Extract the [x, y] coordinate from the center of the cell holding the provided text.  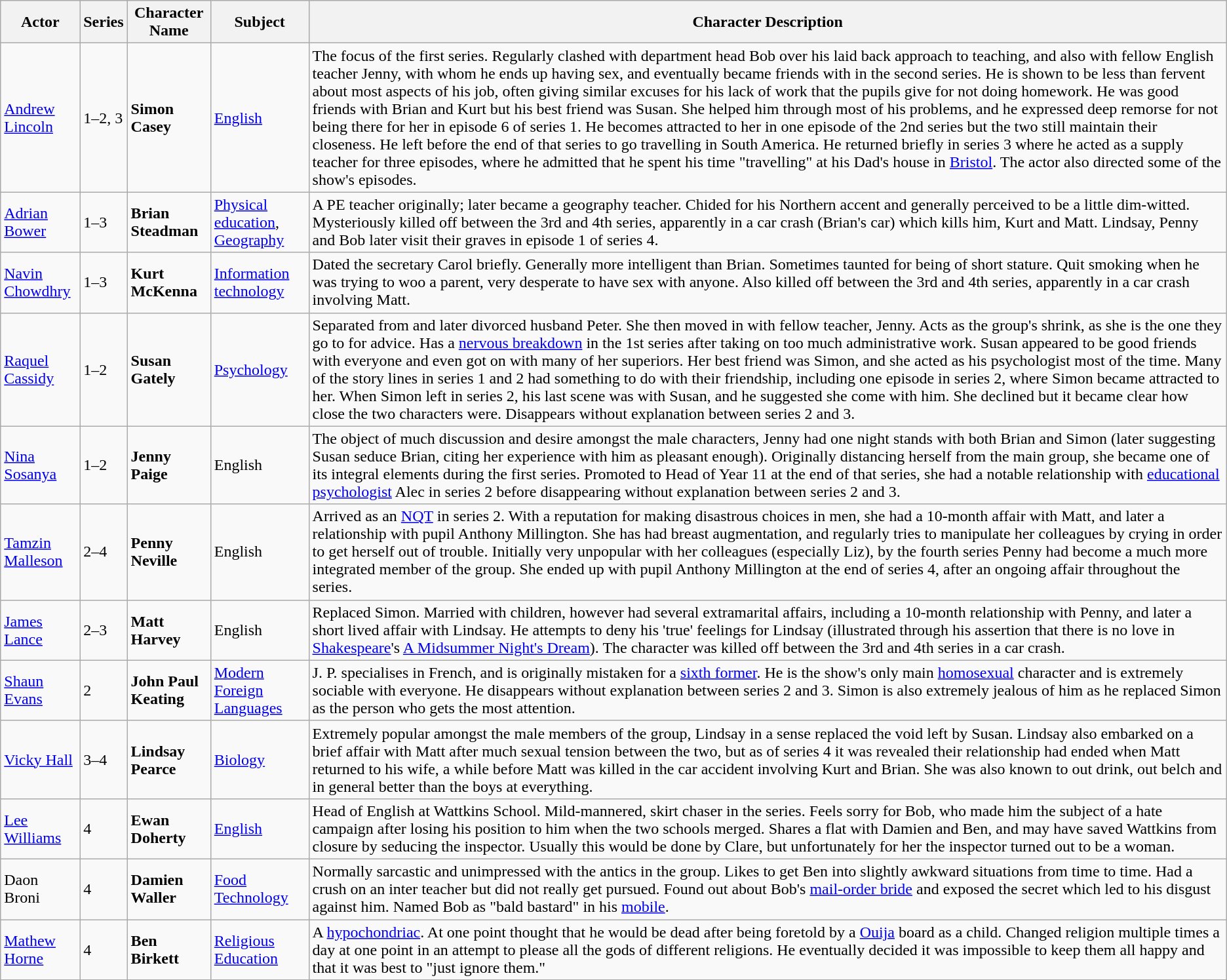
Biology [260, 759]
James Lance [41, 630]
Brian Steadman [169, 222]
Religious Education [260, 949]
Tamzin Malleson [41, 552]
Shaun Evans [41, 690]
Ben Birkett [169, 949]
1–2, 3 [104, 118]
Mathew Horne [41, 949]
Vicky Hall [41, 759]
Adrian Bower [41, 222]
Navin Chowdhry [41, 283]
Matt Harvey [169, 630]
Daon Broni [41, 889]
2–4 [104, 552]
Nina Sosanya [41, 465]
3–4 [104, 759]
Subject [260, 22]
Susan Gately [169, 370]
Actor [41, 22]
Kurt McKenna [169, 283]
Lindsay Pearce [169, 759]
Series [104, 22]
Physical education, Geography [260, 222]
Character Description [768, 22]
2 [104, 690]
Lee Williams [41, 829]
Raquel Cassidy [41, 370]
Psychology [260, 370]
Damien Waller [169, 889]
Penny Neville [169, 552]
Character Name [169, 22]
Modern Foreign Languages [260, 690]
Ewan Doherty [169, 829]
Food Technology [260, 889]
Andrew Lincoln [41, 118]
Jenny Paige [169, 465]
2–3 [104, 630]
John Paul Keating [169, 690]
Simon Casey [169, 118]
Information technology [260, 283]
